Output the (x, y) coordinate of the center of the cell containing the given text.  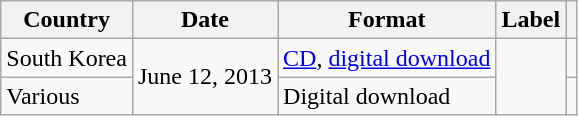
Label (531, 20)
Digital download (387, 96)
South Korea (67, 58)
Country (67, 20)
June 12, 2013 (204, 77)
Format (387, 20)
Date (204, 20)
CD, digital download (387, 58)
Various (67, 96)
